For the text-containing cell, return its midpoint in (x, y) coordinate format. 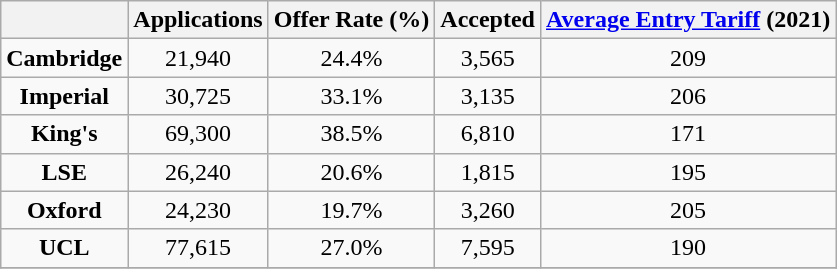
LSE (64, 172)
38.5% (352, 134)
33.1% (352, 96)
77,615 (198, 248)
Cambridge (64, 58)
Average Entry Tariff (2021) (688, 20)
26,240 (198, 172)
24,230 (198, 210)
206 (688, 96)
3,135 (488, 96)
Offer Rate (%) (352, 20)
6,810 (488, 134)
7,595 (488, 248)
20.6% (352, 172)
30,725 (198, 96)
195 (688, 172)
21,940 (198, 58)
3,565 (488, 58)
Applications (198, 20)
King's (64, 134)
19.7% (352, 210)
69,300 (198, 134)
190 (688, 248)
Oxford (64, 210)
27.0% (352, 248)
171 (688, 134)
209 (688, 58)
UCL (64, 248)
24.4% (352, 58)
Imperial (64, 96)
3,260 (488, 210)
205 (688, 210)
Accepted (488, 20)
1,815 (488, 172)
